Scan for the cell matching the given text and deliver its (x, y) coordinate at center. 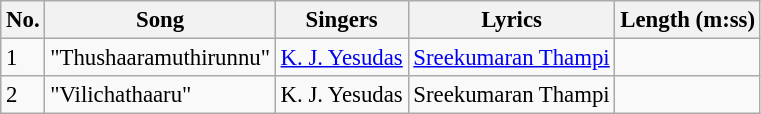
"Vilichathaaru" (160, 95)
Length (m:ss) (688, 20)
"Thushaaramuthirunnu" (160, 58)
No. (23, 20)
Song (160, 20)
Singers (342, 20)
2 (23, 95)
1 (23, 58)
Lyrics (512, 20)
